Find where the given text appears and provide that cell's center as (x, y) coordinate. 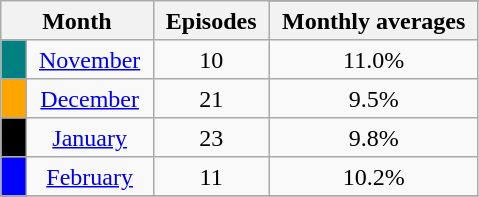
November (90, 60)
23 (211, 138)
9.8% (374, 138)
February (90, 176)
Monthly averages (374, 20)
9.5% (374, 98)
21 (211, 98)
January (90, 138)
December (90, 98)
11.0% (374, 60)
10 (211, 60)
Month (77, 20)
11 (211, 176)
10.2% (374, 176)
Episodes (211, 20)
